Capture the cell that displays the provided text and extract its [x, y] central coordinate. 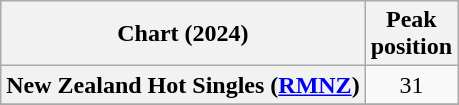
Peakposition [411, 34]
Chart (2024) [183, 34]
New Zealand Hot Singles (RMNZ) [183, 85]
31 [411, 85]
